Search for the cell housing the specified text and yield its [x, y] center coordinate. 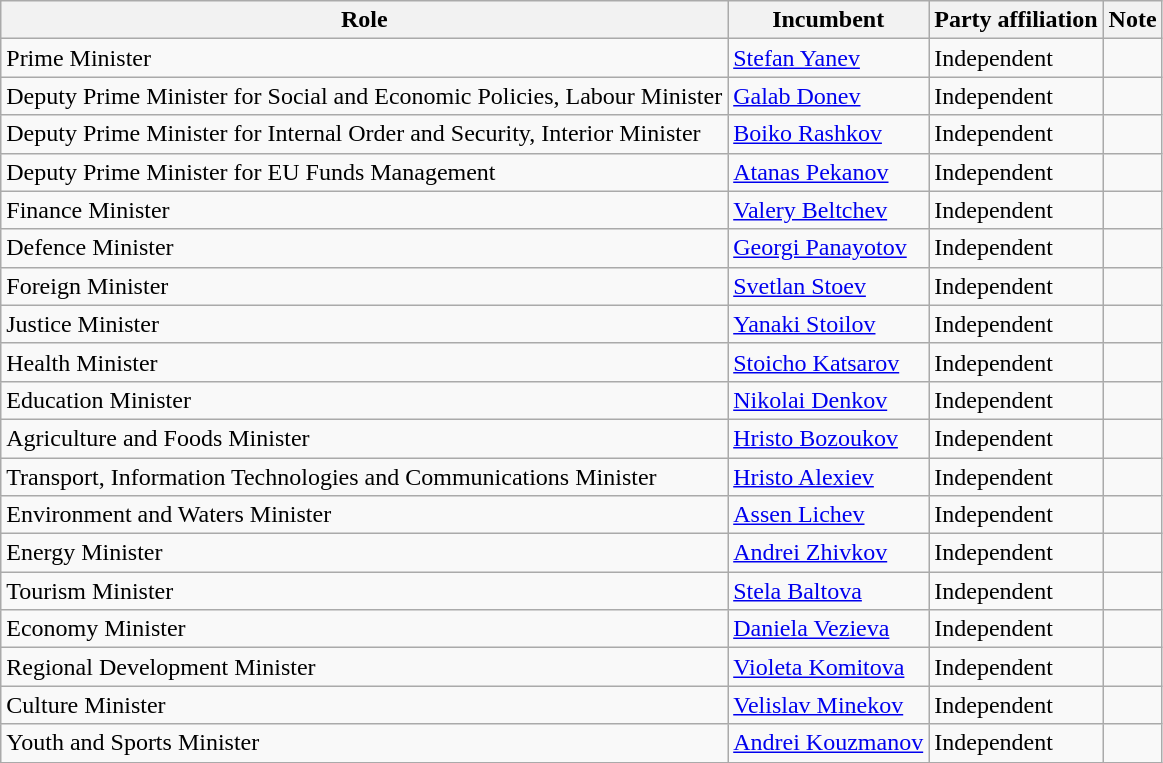
Environment and Waters Minister [364, 515]
Transport, Information Technologies and Communications Minister [364, 477]
Prime Minister [364, 58]
Galab Donev [828, 96]
Health Minister [364, 362]
Deputy Prime Minister for Social and Economic Policies, Labour Minister [364, 96]
Justice Minister [364, 324]
Role [364, 20]
Tourism Minister [364, 591]
Agriculture and Foods Minister [364, 438]
Violeta Komitova [828, 667]
Hristo Alexiev [828, 477]
Culture Minister [364, 705]
Note [1132, 20]
Georgi Panayotov [828, 248]
Economy Minister [364, 629]
Foreign Minister [364, 286]
Nikolai Denkov [828, 400]
Finance Minister [364, 210]
Defence Minister [364, 248]
Yanaki Stoilov [828, 324]
Stefan Yanev [828, 58]
Incumbent [828, 20]
Boiko Rashkov [828, 134]
Deputy Prime Minister for EU Funds Management [364, 172]
Hristo Bozoukov [828, 438]
Regional Development Minister [364, 667]
Energy Minister [364, 553]
Stoicho Katsarov [828, 362]
Education Minister [364, 400]
Daniela Vezieva [828, 629]
Party affiliation [1016, 20]
Assen Lichev [828, 515]
Andrei Kouzmanov [828, 743]
Atanas Pekanov [828, 172]
Deputy Prime Minister for Internal Order and Security, Interior Minister [364, 134]
Youth and Sports Minister [364, 743]
Velislav Minekov [828, 705]
Stela Baltova [828, 591]
Andrei Zhivkov [828, 553]
Svetlan Stoev [828, 286]
Valery Beltchev [828, 210]
